Determine the (x, y) coordinate at the center of the cell enclosing the given text.  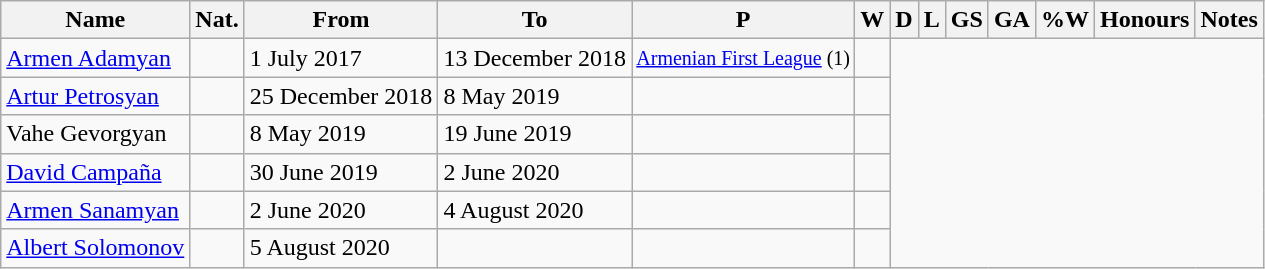
1 July 2017 (341, 58)
Name (96, 20)
Vahe Gevorgyan (96, 134)
GA (1012, 20)
From (341, 20)
30 June 2019 (341, 172)
P (744, 20)
L (932, 20)
W (872, 20)
Notes (1229, 20)
David Campaña (96, 172)
Armen Adamyan (96, 58)
To (535, 20)
5 August 2020 (341, 248)
Armen Sanamyan (96, 210)
Albert Solomonov (96, 248)
13 December 2018 (535, 58)
25 December 2018 (341, 96)
4 August 2020 (535, 210)
GS (966, 20)
%W (1064, 20)
Artur Petrosyan (96, 96)
19 June 2019 (535, 134)
Honours (1145, 20)
D (904, 20)
Nat. (217, 20)
Armenian First League (1) (744, 58)
